Detect which cell encompasses the target text, then output its [X, Y] center coordinate. 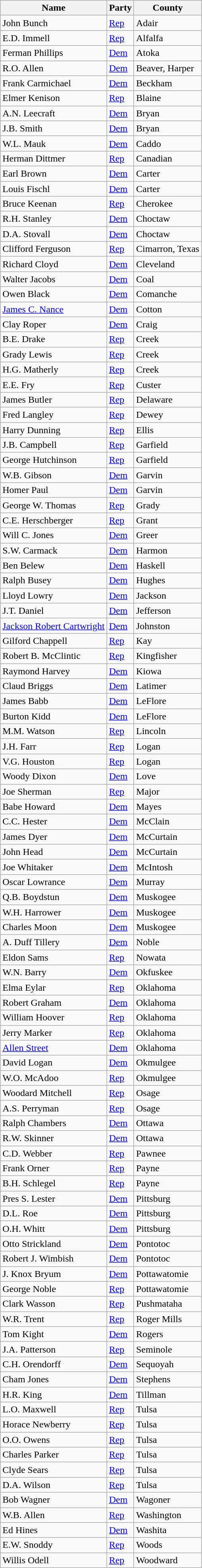
Dewey [167, 415]
Blaine [167, 98]
Woods [167, 1545]
O.O. Owens [54, 1440]
Ralph Chambers [54, 1123]
Clark Wasson [54, 1304]
O.H. Whitt [54, 1229]
Gilford Chappell [54, 641]
Harry Dunning [54, 430]
James Dyer [54, 837]
Louis Fischl [54, 189]
Q.B. Boydstun [54, 897]
Clifford Ferguson [54, 249]
D.A. Wilson [54, 1485]
Grady [167, 505]
David Logan [54, 1063]
Otto Strickland [54, 1244]
Party [120, 8]
H.R. King [54, 1394]
Latimer [167, 686]
C.E. Herschberger [54, 520]
William Hoover [54, 1018]
Ralph Busey [54, 580]
Pawnee [167, 1153]
Hughes [167, 580]
Greer [167, 535]
Caddo [167, 143]
Wagoner [167, 1500]
Pushmataha [167, 1304]
Jefferson [167, 611]
Atoka [167, 53]
H.G. Matherly [54, 369]
J.H. Farr [54, 746]
Sequoyah [167, 1364]
Custer [167, 384]
Grady Lewis [54, 354]
E.D. Immell [54, 38]
John Head [54, 852]
D.L. Roe [54, 1214]
Cham Jones [54, 1379]
Mayes [167, 807]
Harmon [167, 550]
Comanche [167, 294]
Owen Black [54, 294]
Robert Graham [54, 1003]
Woody Dixon [54, 776]
Cotton [167, 309]
W.N. Barry [54, 972]
James C. Nance [54, 309]
Kay [167, 641]
Tom Kight [54, 1334]
Delaware [167, 400]
George Hutchinson [54, 460]
James Butler [54, 400]
Jackson Robert Cartwright [54, 626]
Beckham [167, 83]
J. Knox Bryum [54, 1274]
Ferman Phillips [54, 53]
Washington [167, 1515]
Charles Parker [54, 1455]
Joe Sherman [54, 792]
Name [54, 8]
George W. Thomas [54, 505]
S.W. Carmack [54, 550]
R.H. Stanley [54, 219]
D.A. Stovall [54, 234]
Noble [167, 942]
Willis Odell [54, 1560]
Canadian [167, 158]
Will C. Jones [54, 535]
County [167, 8]
Ben Belew [54, 565]
Craig [167, 324]
Roger Mills [167, 1319]
Raymond Harvey [54, 671]
C.D. Webber [54, 1153]
Cimarron, Texas [167, 249]
Babe Howard [54, 807]
Ellis [167, 430]
Walter Jacobs [54, 279]
Major [167, 792]
A.S. Perryman [54, 1108]
Elmer Kenison [54, 98]
Washita [167, 1530]
Robert J. Wimbish [54, 1259]
Okfuskee [167, 972]
W.H. Harrower [54, 912]
R.W. Skinner [54, 1138]
M.M. Watson [54, 731]
Herman Dittmer [54, 158]
Eldon Sams [54, 957]
Tillman [167, 1394]
Murray [167, 882]
B.E. Drake [54, 339]
Grant [167, 520]
A.N. Leecraft [54, 113]
J.A. Patterson [54, 1349]
E.W. Snoddy [54, 1545]
E.E. Fry [54, 384]
J.B. Smith [54, 128]
W.L. Mauk [54, 143]
Coal [167, 279]
Seminole [167, 1349]
Adair [167, 23]
R.O. Allen [54, 68]
McClain [167, 822]
Stephens [167, 1379]
W.B. Allen [54, 1515]
Cherokee [167, 204]
Joe Whitaker [54, 867]
Ed Hines [54, 1530]
Woodard Mitchell [54, 1093]
Frank Orner [54, 1168]
Burton Kidd [54, 716]
J.B. Campbell [54, 445]
Homer Paul [54, 490]
Fred Langley [54, 415]
B.H. Schlegel [54, 1184]
Charles Moon [54, 927]
Haskell [167, 565]
Johnston [167, 626]
L.O. Maxwell [54, 1410]
Robert B. McClintic [54, 656]
Cleveland [167, 264]
Richard Cloyd [54, 264]
A. Duff Tillery [54, 942]
Jackson [167, 596]
Allen Street [54, 1048]
W.B. Gibson [54, 475]
George Noble [54, 1289]
V.G. Houston [54, 761]
Jerry Marker [54, 1033]
Earl Brown [54, 173]
C.C. Hester [54, 822]
Kingfisher [167, 656]
J.T. Daniel [54, 611]
James Babb [54, 701]
Clay Roper [54, 324]
Frank Carmichael [54, 83]
Bruce Keenan [54, 204]
Horace Newberry [54, 1425]
Love [167, 776]
Bob Wagner [54, 1500]
Lincoln [167, 731]
Pres S. Lester [54, 1199]
Rogers [167, 1334]
Elma Eylar [54, 988]
Woodward [167, 1560]
C.H. Orendorff [54, 1364]
Alfalfa [167, 38]
Clyde Sears [54, 1470]
Nowata [167, 957]
Lloyd Lowry [54, 596]
Beaver, Harper [167, 68]
Oscar Lowrance [54, 882]
Claud Briggs [54, 686]
W.O. McAdoo [54, 1078]
McIntosh [167, 867]
W.R. Trent [54, 1319]
Kiowa [167, 671]
John Bunch [54, 23]
